Extract the [x, y] coordinate from the center of the cell holding the provided text.  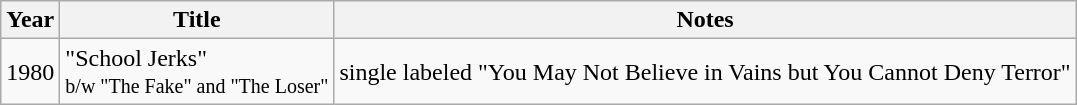
1980 [30, 72]
Year [30, 20]
"School Jerks"b/w "The Fake" and "The Loser" [197, 72]
Title [197, 20]
single labeled "You May Not Believe in Vains but You Cannot Deny Terror" [705, 72]
Notes [705, 20]
